Return [X, Y] of the center of cell containing provided text 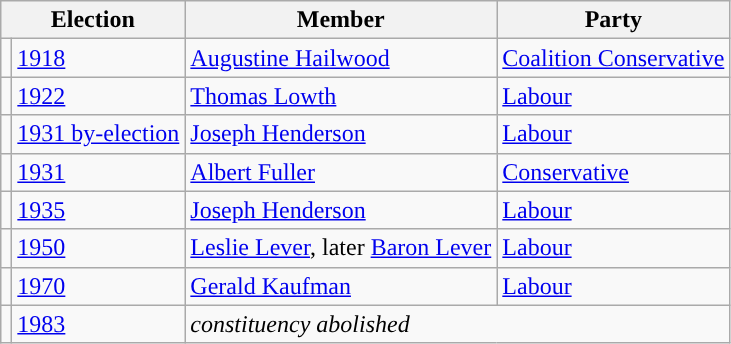
1950 [98, 248]
1918 [98, 58]
Election [93, 20]
1970 [98, 286]
1922 [98, 96]
Augustine Hailwood [341, 58]
Conservative [614, 172]
Leslie Lever, later Baron Lever [341, 248]
1931 by-election [98, 134]
1983 [98, 324]
Albert Fuller [341, 172]
Member [341, 20]
Party [614, 20]
Thomas Lowth [341, 96]
Gerald Kaufman [341, 286]
1931 [98, 172]
1935 [98, 210]
constituency abolished [458, 324]
Coalition Conservative [614, 58]
